For the text-containing cell, return its midpoint in [x, y] coordinate format. 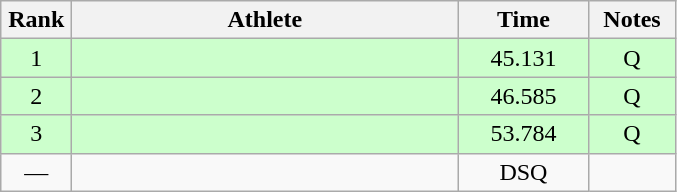
3 [36, 134]
DSQ [524, 172]
Rank [36, 20]
53.784 [524, 134]
2 [36, 96]
Athlete [265, 20]
46.585 [524, 96]
Notes [632, 20]
Time [524, 20]
45.131 [524, 58]
— [36, 172]
1 [36, 58]
